Detect which cell encompasses the target text, then output its [X, Y] center coordinate. 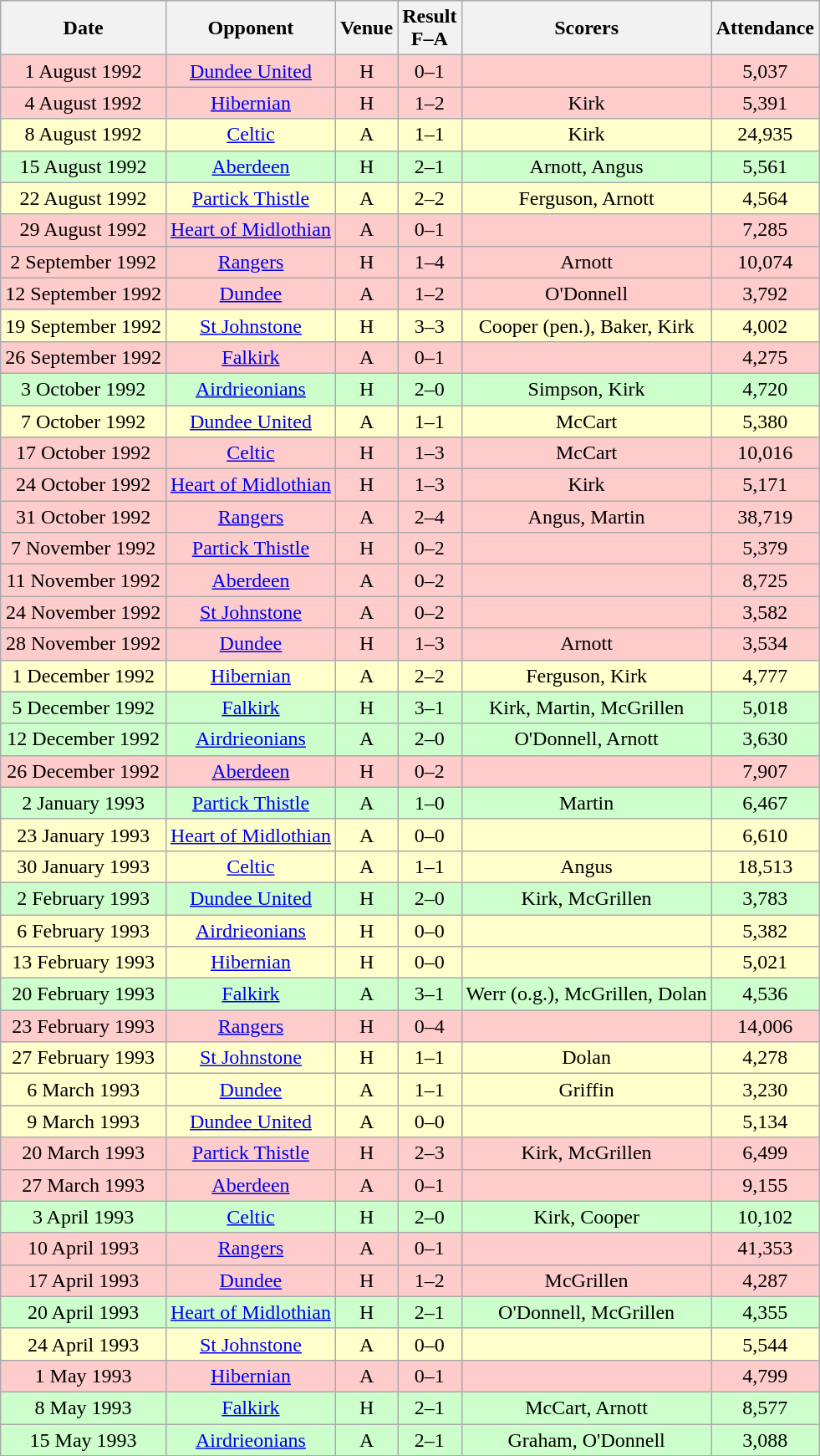
4,564 [765, 198]
18,513 [765, 866]
Angus [587, 866]
23 February 1993 [84, 1026]
4,720 [765, 389]
3,534 [765, 644]
Martin [587, 803]
Kirk, Cooper [587, 1217]
5,018 [765, 708]
3,630 [765, 739]
Griffin [587, 1090]
McCart, Arnott [587, 1407]
5,037 [765, 71]
Scorers [587, 28]
10,102 [765, 1217]
23 January 1993 [84, 835]
1 December 1992 [84, 676]
2 February 1993 [84, 898]
6 February 1993 [84, 931]
Kirk, Martin, McGrillen [587, 708]
9 March 1993 [84, 1121]
17 October 1992 [84, 453]
5,379 [765, 549]
4,002 [765, 325]
Venue [366, 28]
6,467 [765, 803]
3,582 [765, 612]
12 December 1992 [84, 739]
5 December 1992 [84, 708]
1–0 [430, 803]
28 November 1992 [84, 644]
2 January 1993 [84, 803]
5,561 [765, 166]
6 March 1993 [84, 1090]
O'Donnell [587, 294]
1–4 [430, 262]
Graham, O'Donnell [587, 1439]
4,777 [765, 676]
Werr (o.g.), McGrillen, Dolan [587, 994]
3,088 [765, 1439]
3,783 [765, 898]
41,353 [765, 1249]
27 March 1993 [84, 1185]
38,719 [765, 517]
8 August 1992 [84, 135]
7 November 1992 [84, 549]
4,287 [765, 1280]
4,278 [765, 1058]
10,074 [765, 262]
McGrillen [587, 1280]
7 October 1992 [84, 421]
3 October 1992 [84, 389]
Simpson, Kirk [587, 389]
5,544 [765, 1344]
15 August 1992 [84, 166]
5,021 [765, 963]
3,230 [765, 1090]
4,275 [765, 357]
24 April 1993 [84, 1344]
4 August 1992 [84, 103]
4,355 [765, 1312]
8,577 [765, 1407]
O'Donnell, Arnott [587, 739]
O'Donnell, McGrillen [587, 1312]
3–3 [430, 325]
Attendance [765, 28]
24,935 [765, 135]
Cooper (pen.), Baker, Kirk [587, 325]
20 February 1993 [84, 994]
20 April 1993 [84, 1312]
6,499 [765, 1153]
4,536 [765, 994]
Ferguson, Arnott [587, 198]
6,610 [765, 835]
2–3 [430, 1153]
ResultF–A [430, 28]
17 April 1993 [84, 1280]
5,380 [765, 421]
5,171 [765, 485]
26 September 1992 [84, 357]
10,016 [765, 453]
7,907 [765, 771]
11 November 1992 [84, 580]
4,799 [765, 1376]
2 September 1992 [84, 262]
1 August 1992 [84, 71]
1 May 1993 [84, 1376]
3,792 [765, 294]
22 August 1992 [84, 198]
24 October 1992 [84, 485]
Date [84, 28]
8 May 1993 [84, 1407]
Angus, Martin [587, 517]
Ferguson, Kirk [587, 676]
12 September 1992 [84, 294]
26 December 1992 [84, 771]
30 January 1993 [84, 866]
15 May 1993 [84, 1439]
9,155 [765, 1185]
24 November 1992 [84, 612]
13 February 1993 [84, 963]
5,391 [765, 103]
10 April 1993 [84, 1249]
7,285 [765, 230]
3 April 1993 [84, 1217]
19 September 1992 [84, 325]
5,382 [765, 931]
Arnott, Angus [587, 166]
14,006 [765, 1026]
8,725 [765, 580]
2–4 [430, 517]
27 February 1993 [84, 1058]
20 March 1993 [84, 1153]
0–4 [430, 1026]
Opponent [251, 28]
31 October 1992 [84, 517]
5,134 [765, 1121]
29 August 1992 [84, 230]
Dolan [587, 1058]
